Determine the [x, y] coordinate at the center of the cell enclosing the given text.  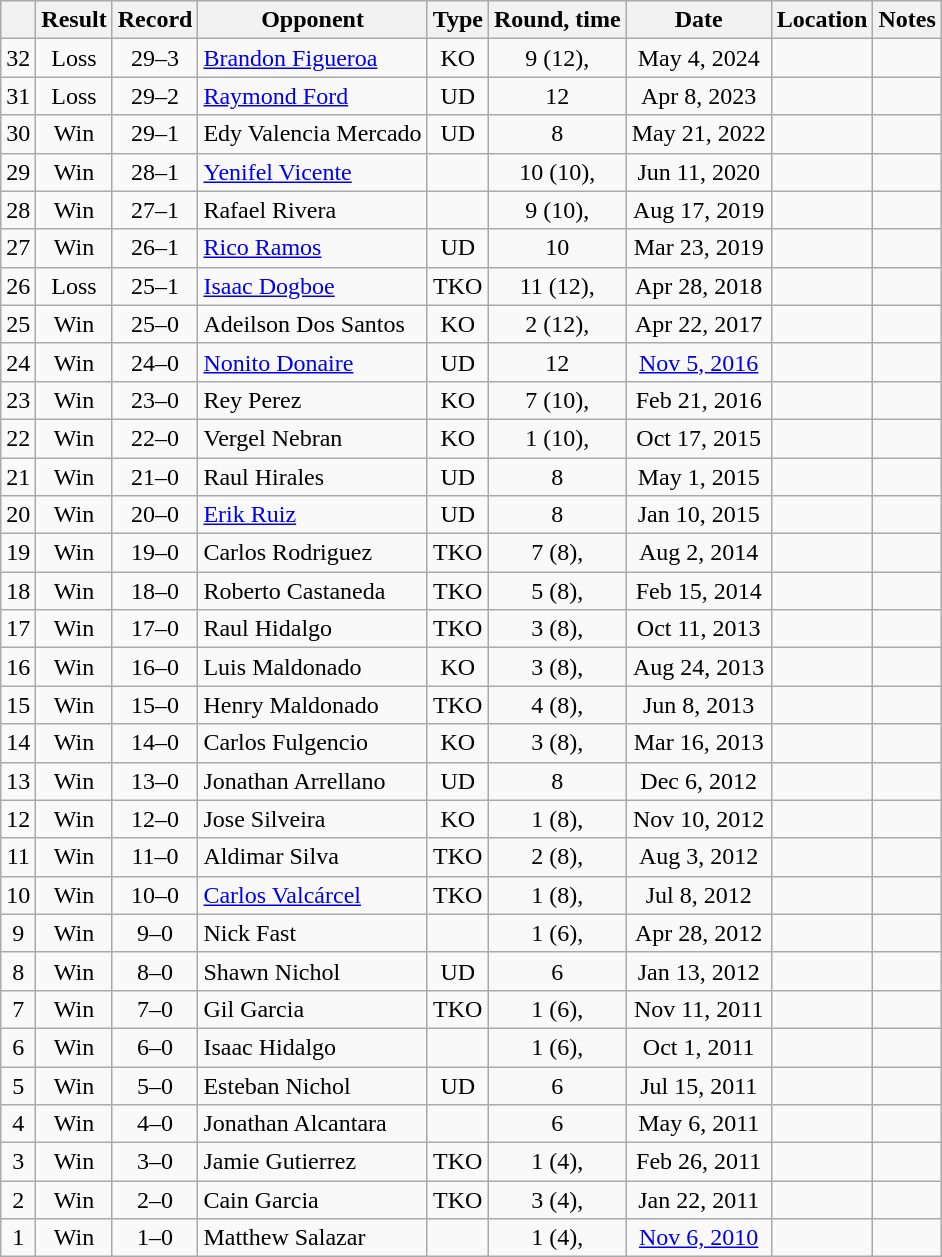
Shawn Nichol [312, 971]
25 [18, 324]
Cain Garcia [312, 1200]
21 [18, 477]
Jonathan Arrellano [312, 781]
Rey Perez [312, 400]
Rico Ramos [312, 248]
Raul Hidalgo [312, 629]
Nov 10, 2012 [698, 819]
Oct 11, 2013 [698, 629]
29–3 [155, 58]
8–0 [155, 971]
26 [18, 286]
Round, time [557, 20]
22–0 [155, 438]
24–0 [155, 362]
4 [18, 1124]
Jonathan Alcantara [312, 1124]
Feb 26, 2011 [698, 1162]
14 [18, 743]
Aug 3, 2012 [698, 857]
Nov 6, 2010 [698, 1238]
Mar 16, 2013 [698, 743]
Dec 6, 2012 [698, 781]
Type [458, 20]
1 (10), [557, 438]
Nonito Donaire [312, 362]
Mar 23, 2019 [698, 248]
Raymond Ford [312, 96]
May 1, 2015 [698, 477]
19 [18, 553]
Jan 22, 2011 [698, 1200]
Jan 10, 2015 [698, 515]
18–0 [155, 591]
28–1 [155, 172]
13 [18, 781]
7 (8), [557, 553]
Jun 11, 2020 [698, 172]
32 [18, 58]
23–0 [155, 400]
9–0 [155, 933]
Jun 8, 2013 [698, 705]
2 (8), [557, 857]
Gil Garcia [312, 1009]
11 [18, 857]
7 [18, 1009]
9 (10), [557, 210]
Carlos Rodriguez [312, 553]
Feb 21, 2016 [698, 400]
17–0 [155, 629]
7–0 [155, 1009]
23 [18, 400]
29–1 [155, 134]
27 [18, 248]
20 [18, 515]
15 [18, 705]
Apr 22, 2017 [698, 324]
24 [18, 362]
Feb 15, 2014 [698, 591]
19–0 [155, 553]
13–0 [155, 781]
27–1 [155, 210]
Carlos Fulgencio [312, 743]
Isaac Hidalgo [312, 1047]
20–0 [155, 515]
Aug 17, 2019 [698, 210]
Esteban Nichol [312, 1085]
10–0 [155, 895]
Jose Silveira [312, 819]
2 [18, 1200]
Yenifel Vicente [312, 172]
Luis Maldonado [312, 667]
28 [18, 210]
15–0 [155, 705]
3 (4), [557, 1200]
Aldimar Silva [312, 857]
May 4, 2024 [698, 58]
Erik Ruiz [312, 515]
Edy Valencia Mercado [312, 134]
12–0 [155, 819]
5 (8), [557, 591]
Result [74, 20]
22 [18, 438]
10 (10), [557, 172]
Brandon Figueroa [312, 58]
Vergel Nebran [312, 438]
30 [18, 134]
11 (12), [557, 286]
May 6, 2011 [698, 1124]
Nov 5, 2016 [698, 362]
29 [18, 172]
Adeilson Dos Santos [312, 324]
26–1 [155, 248]
1 [18, 1238]
Jamie Gutierrez [312, 1162]
25–0 [155, 324]
Matthew Salazar [312, 1238]
4–0 [155, 1124]
Carlos Valcárcel [312, 895]
May 21, 2022 [698, 134]
29–2 [155, 96]
25–1 [155, 286]
Jul 8, 2012 [698, 895]
Aug 2, 2014 [698, 553]
3 [18, 1162]
Nick Fast [312, 933]
3–0 [155, 1162]
6–0 [155, 1047]
Henry Maldonado [312, 705]
2 (12), [557, 324]
5–0 [155, 1085]
4 (8), [557, 705]
17 [18, 629]
Oct 17, 2015 [698, 438]
18 [18, 591]
Record [155, 20]
11–0 [155, 857]
Apr 8, 2023 [698, 96]
Apr 28, 2012 [698, 933]
Notes [907, 20]
5 [18, 1085]
Date [698, 20]
16 [18, 667]
Apr 28, 2018 [698, 286]
Aug 24, 2013 [698, 667]
16–0 [155, 667]
9 (12), [557, 58]
14–0 [155, 743]
2–0 [155, 1200]
7 (10), [557, 400]
Raul Hirales [312, 477]
31 [18, 96]
Jan 13, 2012 [698, 971]
21–0 [155, 477]
Oct 1, 2011 [698, 1047]
1–0 [155, 1238]
Roberto Castaneda [312, 591]
Location [822, 20]
Isaac Dogboe [312, 286]
Opponent [312, 20]
Rafael Rivera [312, 210]
Nov 11, 2011 [698, 1009]
9 [18, 933]
Jul 15, 2011 [698, 1085]
